Pinpoint the cell where the given text exists, returning its [X, Y] midpoint coordinate. 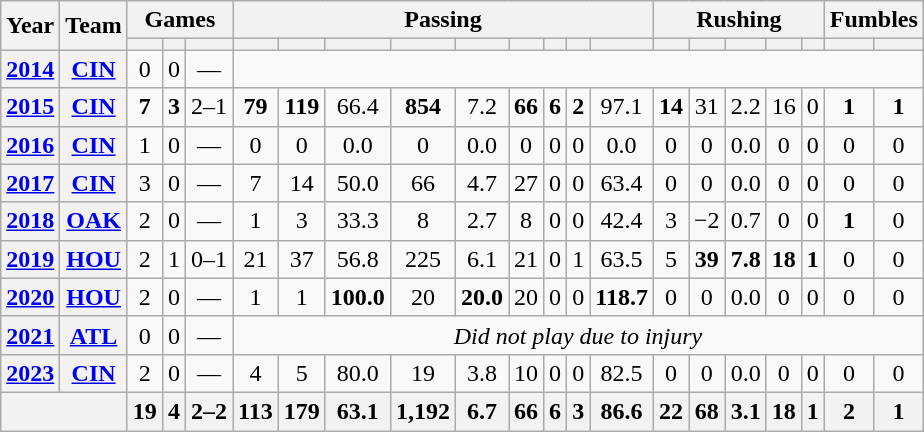
20.0 [482, 297]
7.2 [482, 107]
100.0 [358, 297]
Passing [444, 20]
42.4 [622, 221]
−2 [708, 221]
Did not play due to injury [578, 335]
3.8 [482, 373]
2014 [30, 69]
Rushing [738, 20]
2015 [30, 107]
27 [526, 183]
Year [30, 26]
119 [302, 107]
7.8 [746, 259]
6.7 [482, 411]
10 [526, 373]
OAK [94, 221]
1,192 [422, 411]
2020 [30, 297]
Games [180, 20]
2–2 [208, 411]
2018 [30, 221]
56.8 [358, 259]
Fumbles [874, 20]
225 [422, 259]
3.1 [746, 411]
86.6 [622, 411]
80.0 [358, 373]
2–1 [208, 107]
2019 [30, 259]
97.1 [622, 107]
82.5 [622, 373]
63.1 [358, 411]
22 [670, 411]
37 [302, 259]
68 [708, 411]
ATL [94, 335]
Team [94, 26]
31 [708, 107]
63.5 [622, 259]
66.4 [358, 107]
16 [784, 107]
4.7 [482, 183]
63.4 [622, 183]
854 [422, 107]
118.7 [622, 297]
2023 [30, 373]
33.3 [358, 221]
2016 [30, 145]
2.2 [746, 107]
79 [256, 107]
2021 [30, 335]
0.7 [746, 221]
50.0 [358, 183]
6.1 [482, 259]
2.7 [482, 221]
39 [708, 259]
113 [256, 411]
0–1 [208, 259]
2017 [30, 183]
179 [302, 411]
